Find where the given text appears and provide that cell's center as [X, Y] coordinate. 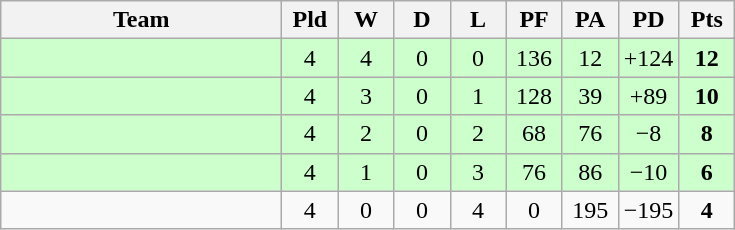
8 [707, 134]
+124 [648, 58]
6 [707, 172]
Pld [310, 20]
PD [648, 20]
Pts [707, 20]
Team [142, 20]
PA [590, 20]
136 [534, 58]
−10 [648, 172]
86 [590, 172]
L [478, 20]
10 [707, 96]
W [366, 20]
PF [534, 20]
68 [534, 134]
D [422, 20]
128 [534, 96]
−195 [648, 210]
+89 [648, 96]
195 [590, 210]
39 [590, 96]
−8 [648, 134]
